Provide the (X, Y) coordinate of the cell's center where the given text is located.  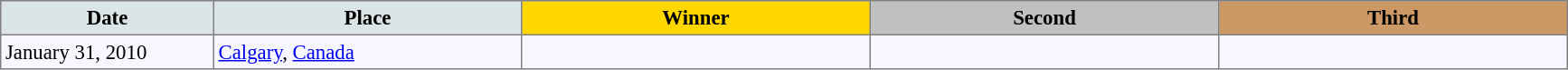
Place (367, 18)
Date (108, 18)
Third (1393, 18)
Second (1044, 18)
Winner (696, 18)
January 31, 2010 (108, 52)
Calgary, Canada (367, 52)
